Pinpoint the cell where the given text exists, returning its [x, y] midpoint coordinate. 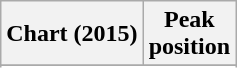
Peak position [189, 34]
Chart (2015) [72, 34]
